Extract the [X, Y] coordinate from the center of the cell holding the provided text.  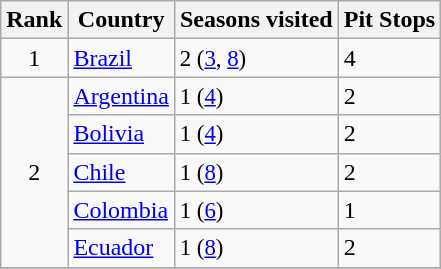
Ecuador [122, 248]
2 (3, 8) [256, 58]
4 [389, 58]
Pit Stops [389, 20]
Rank [34, 20]
Chile [122, 172]
Colombia [122, 210]
Bolivia [122, 134]
1 (6) [256, 210]
Argentina [122, 96]
Country [122, 20]
Brazil [122, 58]
Seasons visited [256, 20]
